Pinpoint the cell where the given text exists, returning its [X, Y] midpoint coordinate. 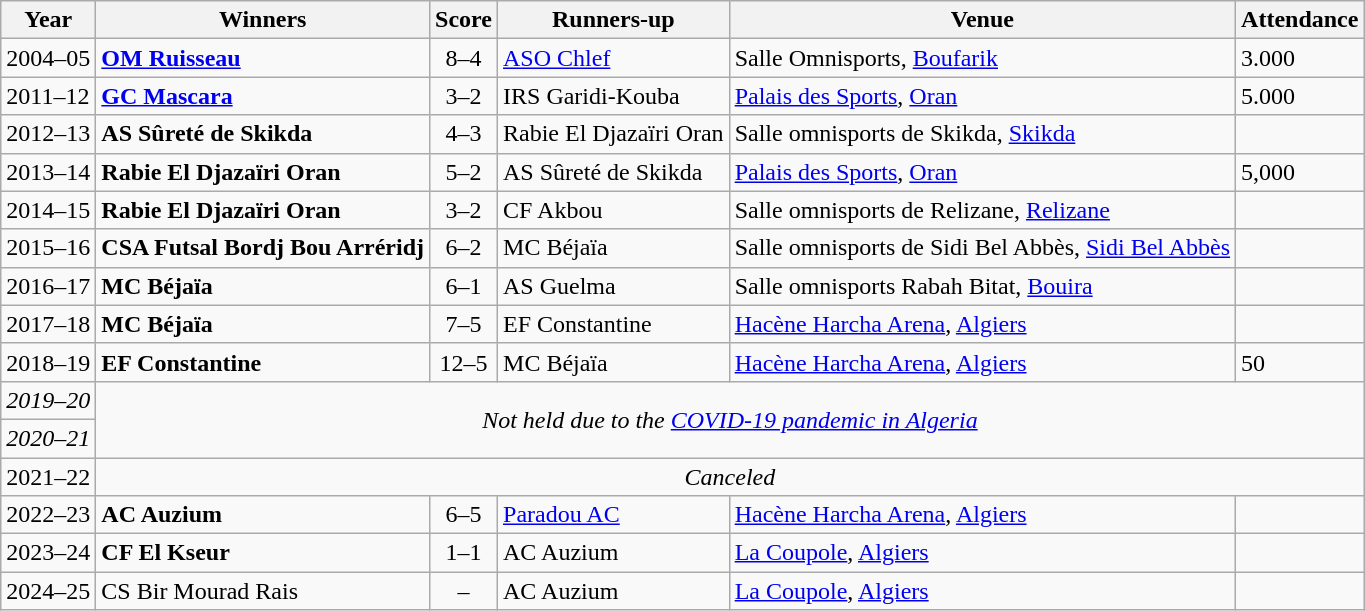
CF El Kseur [263, 553]
GC Mascara [263, 96]
Runners-up [614, 20]
2014–15 [48, 210]
2021–22 [48, 477]
– [464, 591]
CF Akbou [614, 210]
2017–18 [48, 324]
Winners [263, 20]
Salle omnisports Rabah Bitat, Bouira [982, 286]
2022–23 [48, 515]
2019–20 [48, 400]
CS Bir Mourad Rais [263, 591]
6–1 [464, 286]
6–5 [464, 515]
ASO Chlef [614, 58]
12–5 [464, 362]
2012–13 [48, 134]
Venue [982, 20]
Salle omnisports de Relizane, Relizane [982, 210]
4–3 [464, 134]
1–1 [464, 553]
2023–24 [48, 553]
Salle omnisports de Skikda, Skikda [982, 134]
Paradou AC [614, 515]
50 [1300, 362]
CSA Futsal Bordj Bou Arréridj [263, 248]
IRS Garidi-Kouba [614, 96]
2013–14 [48, 172]
OM Ruisseau [263, 58]
Score [464, 20]
Attendance [1300, 20]
Salle omnisports de Sidi Bel Abbès, Sidi Bel Abbès [982, 248]
Canceled [730, 477]
2016–17 [48, 286]
2020–21 [48, 438]
Year [48, 20]
8–4 [464, 58]
Salle Omnisports, Boufarik [982, 58]
6–2 [464, 248]
Not held due to the COVID-19 pandemic in Algeria [730, 419]
2015–16 [48, 248]
2011–12 [48, 96]
7–5 [464, 324]
2018–19 [48, 362]
5,000 [1300, 172]
5.000 [1300, 96]
AS Guelma [614, 286]
2024–25 [48, 591]
2004–05 [48, 58]
3.000 [1300, 58]
5–2 [464, 172]
